Find where the given text appears and provide that cell's center as [X, Y] coordinate. 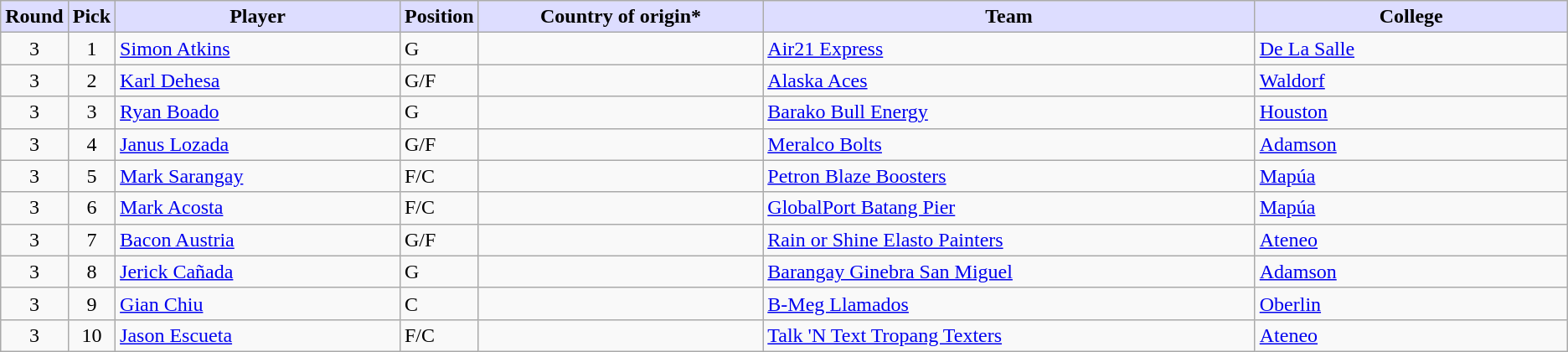
4 [91, 144]
C [439, 303]
Petron Blaze Boosters [1008, 176]
Jerick Cañada [258, 272]
Janus Lozada [258, 144]
Barangay Ginebra San Miguel [1008, 272]
9 [91, 303]
B-Meg Llamados [1008, 303]
Gian Chiu [258, 303]
Round [34, 17]
Position [439, 17]
Mark Sarangay [258, 176]
Karl Dehesa [258, 80]
Jason Escueta [258, 335]
1 [91, 49]
Simon Atkins [258, 49]
Alaska Aces [1008, 80]
Rain or Shine Elasto Painters [1008, 240]
Country of origin* [621, 17]
7 [91, 240]
Waldorf [1411, 80]
Oberlin [1411, 303]
2 [91, 80]
GlobalPort Batang Pier [1008, 208]
5 [91, 176]
Team [1008, 17]
8 [91, 272]
Houston [1411, 112]
Barako Bull Energy [1008, 112]
10 [91, 335]
Meralco Bolts [1008, 144]
Mark Acosta [258, 208]
Pick [91, 17]
College [1411, 17]
Player [258, 17]
Ryan Boado [258, 112]
Talk 'N Text Tropang Texters [1008, 335]
De La Salle [1411, 49]
Air21 Express [1008, 49]
Bacon Austria [258, 240]
6 [91, 208]
